Capture the cell that displays the provided text and extract its (X, Y) central coordinate. 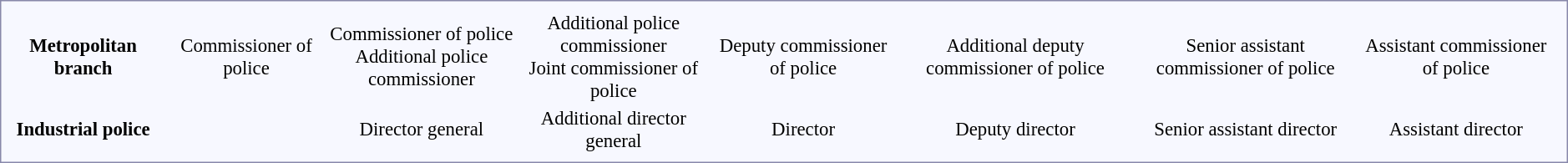
Industrial police (83, 129)
Commissioner of police (246, 57)
Assistant commissioner of police (1456, 57)
Senior assistant commissioner of police (1246, 57)
Director general (422, 129)
Senior assistant director (1246, 129)
Metropolitan branch (83, 57)
Deputy commissioner of police (803, 57)
Deputy director (1015, 129)
Commissioner of policeAdditional police commissioner (422, 57)
Additional deputy commissioner of police (1015, 57)
Additional director general (614, 129)
Additional police commissionerJoint commissioner of police (614, 57)
Director (803, 129)
Assistant director (1456, 129)
